From the cell containing the given text, extract its center point as [X, Y] coordinate. 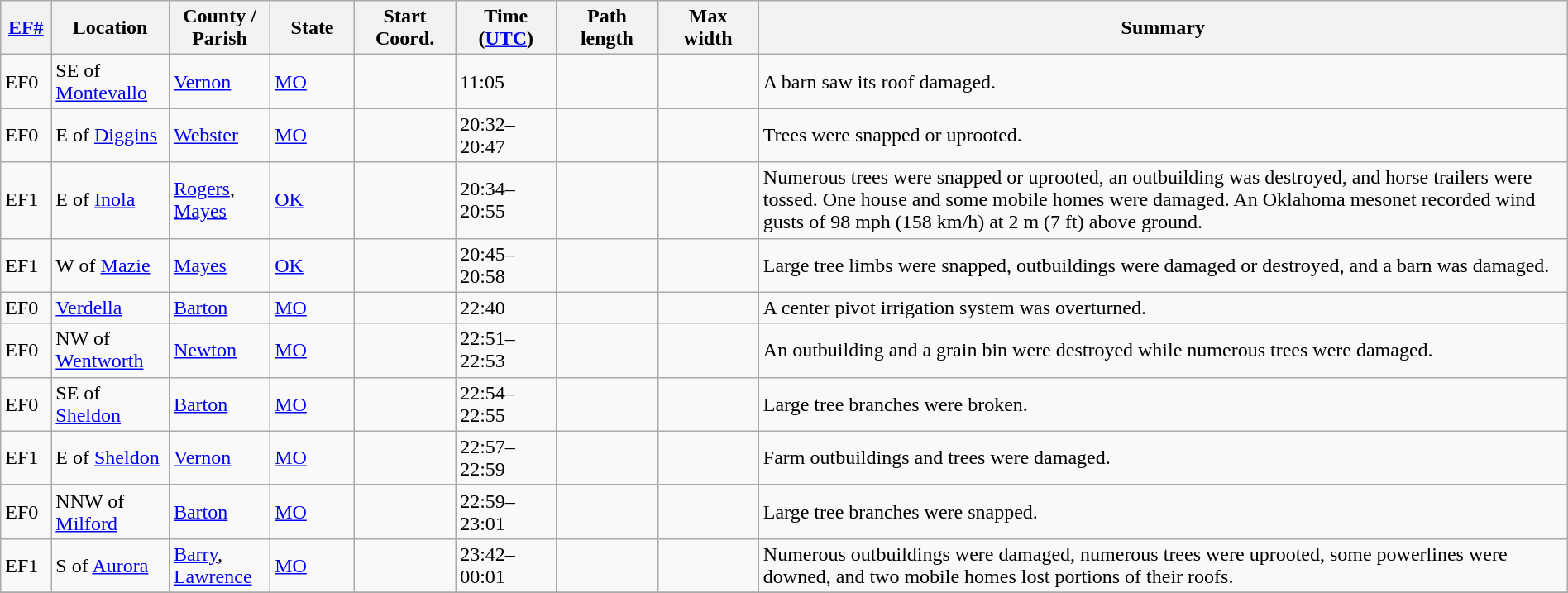
E of Sheldon [111, 458]
20:32–20:47 [506, 136]
NW of Wentworth [111, 351]
State [313, 28]
E of Diggins [111, 136]
S of Aurora [111, 566]
Barry, Lawrence [219, 566]
Rogers, Mayes [219, 200]
22:40 [506, 308]
23:42–00:01 [506, 566]
Mayes [219, 265]
An outbuilding and a grain bin were destroyed while numerous trees were damaged. [1163, 351]
Verdella [111, 308]
County / Parish [219, 28]
22:57–22:59 [506, 458]
22:54–22:55 [506, 404]
W of Mazie [111, 265]
Path length [607, 28]
Summary [1163, 28]
Webster [219, 136]
E of Inola [111, 200]
A center pivot irrigation system was overturned. [1163, 308]
11:05 [506, 81]
Numerous outbuildings were damaged, numerous trees were uprooted, some powerlines were downed, and two mobile homes lost portions of their roofs. [1163, 566]
SE of Sheldon [111, 404]
EF# [26, 28]
A barn saw its roof damaged. [1163, 81]
20:45–20:58 [506, 265]
Large tree branches were snapped. [1163, 511]
20:34–20:55 [506, 200]
Newton [219, 351]
Time (UTC) [506, 28]
NNW of Milford [111, 511]
Large tree branches were broken. [1163, 404]
22:51–22:53 [506, 351]
Large tree limbs were snapped, outbuildings were damaged or destroyed, and a barn was damaged. [1163, 265]
22:59–23:01 [506, 511]
SE of Montevallo [111, 81]
Farm outbuildings and trees were damaged. [1163, 458]
Max width [708, 28]
Start Coord. [404, 28]
Location [111, 28]
Trees were snapped or uprooted. [1163, 136]
